Find where the given text appears and provide that cell's center as [x, y] coordinate. 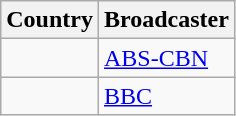
BBC [166, 96]
Broadcaster [166, 20]
Country [50, 20]
ABS-CBN [166, 58]
